Determine the [x, y] coordinate at the center of the cell enclosing the given text.  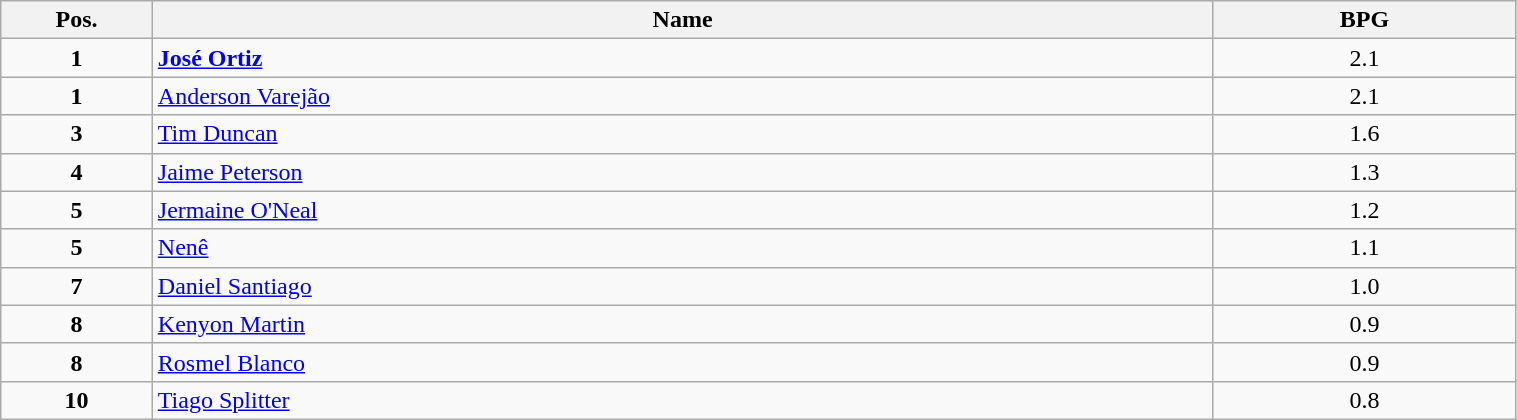
3 [77, 134]
José Ortiz [682, 58]
1.0 [1364, 286]
10 [77, 400]
Anderson Varejão [682, 96]
4 [77, 172]
1.2 [1364, 210]
0.8 [1364, 400]
Tim Duncan [682, 134]
Rosmel Blanco [682, 362]
BPG [1364, 20]
Jaime Peterson [682, 172]
Pos. [77, 20]
1.1 [1364, 248]
Jermaine O'Neal [682, 210]
Tiago Splitter [682, 400]
1.3 [1364, 172]
1.6 [1364, 134]
7 [77, 286]
Kenyon Martin [682, 324]
Name [682, 20]
Nenê [682, 248]
Daniel Santiago [682, 286]
